Return the (x, y) coordinate for the center point of the cell that contains the specified text.  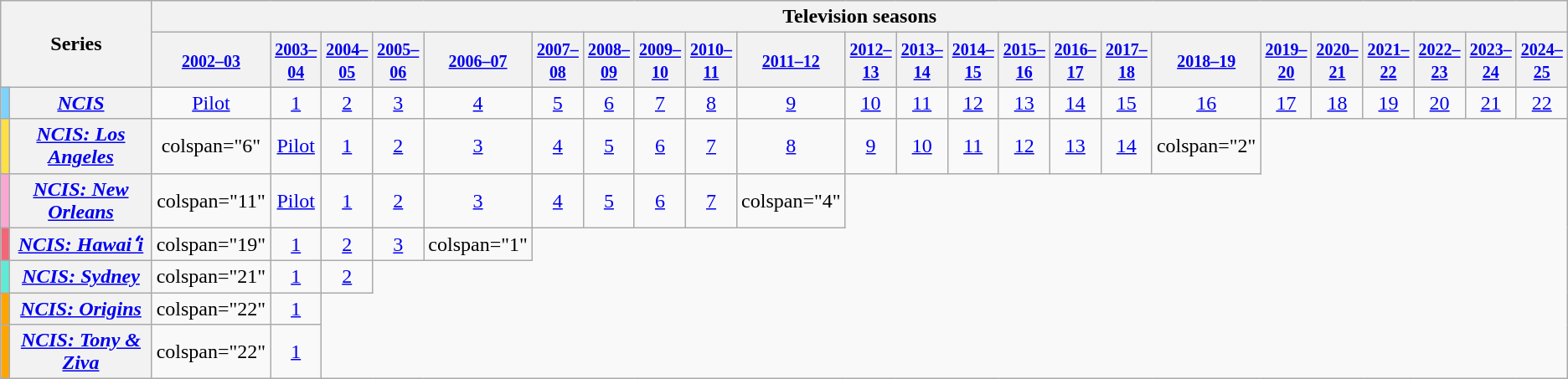
colspan="19" (211, 244)
2015–16 (1024, 60)
colspan="2" (1206, 146)
colspan="6" (211, 146)
2020–21 (1337, 60)
21 (1491, 103)
NCIS: Los Angeles (80, 146)
17 (1287, 103)
2014–15 (973, 60)
2007–08 (558, 60)
2017–18 (1126, 60)
colspan="4" (792, 201)
NCIS: Sydney (80, 277)
2010–11 (712, 60)
2019–20 (1287, 60)
2022–23 (1439, 60)
19 (1389, 103)
2008–09 (608, 60)
2016–17 (1075, 60)
2013–14 (921, 60)
2018–19 (1206, 60)
2006–07 (478, 60)
15 (1126, 103)
2004–05 (347, 60)
NCIS: Hawaiʻi (80, 244)
NCIS: New Orleans (80, 201)
20 (1439, 103)
18 (1337, 103)
16 (1206, 103)
Television seasons (859, 17)
colspan="11" (211, 201)
colspan="1" (478, 244)
NCIS: Tony & Ziva (80, 351)
2011–12 (792, 60)
2005–06 (399, 60)
2024–25 (1541, 60)
2021–22 (1389, 60)
2023–24 (1491, 60)
NCIS (80, 103)
Series (76, 44)
2003–04 (297, 60)
2012–13 (871, 60)
2002–03 (211, 60)
2009–10 (660, 60)
22 (1541, 103)
NCIS: Origins (80, 309)
colspan="21" (211, 277)
